Capture the cell that displays the provided text and extract its [x, y] central coordinate. 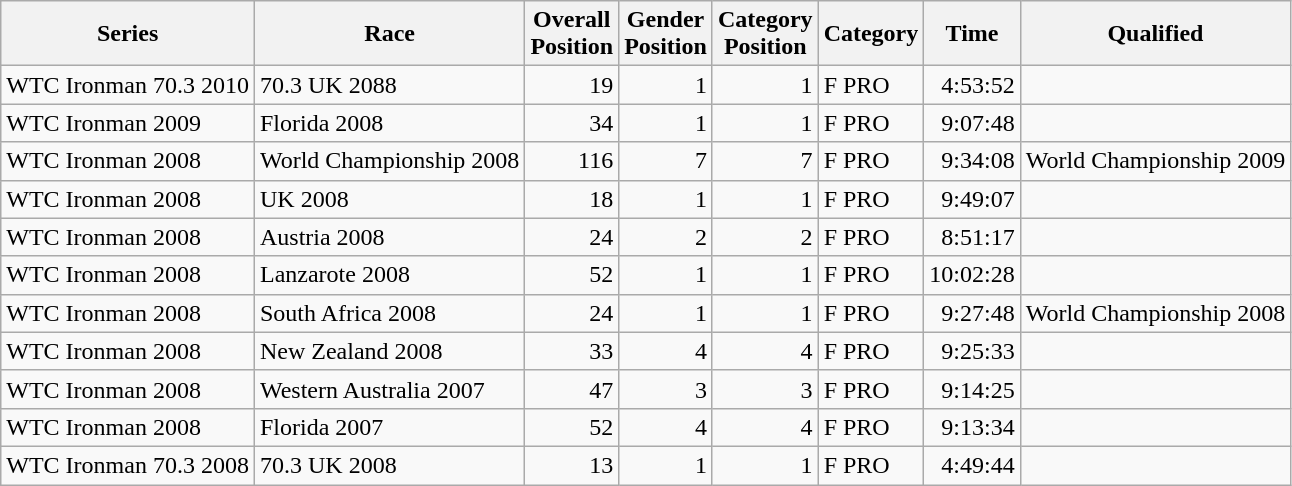
9:14:25 [972, 389]
Western Australia 2007 [389, 389]
Race [389, 34]
4:49:44 [972, 465]
Series [128, 34]
Category [871, 34]
CategoryPosition [765, 34]
Qualified [1155, 34]
13 [572, 465]
70.3 UK 2008 [389, 465]
Time [972, 34]
70.3 UK 2088 [389, 85]
Florida 2008 [389, 123]
South Africa 2008 [389, 313]
8:51:17 [972, 237]
OverallPosition [572, 34]
9:13:34 [972, 427]
Florida 2007 [389, 427]
9:34:08 [972, 161]
19 [572, 85]
33 [572, 351]
Austria 2008 [389, 237]
Lanzarote 2008 [389, 275]
WTC Ironman 2009 [128, 123]
New Zealand 2008 [389, 351]
9:25:33 [972, 351]
World Championship 2009 [1155, 161]
WTC Ironman 70.3 2008 [128, 465]
34 [572, 123]
GenderPosition [666, 34]
4:53:52 [972, 85]
9:27:48 [972, 313]
18 [572, 199]
9:07:48 [972, 123]
47 [572, 389]
9:49:07 [972, 199]
UK 2008 [389, 199]
116 [572, 161]
WTC Ironman 70.3 2010 [128, 85]
10:02:28 [972, 275]
